Return the [X, Y] coordinate for the center point of the cell that contains the specified text.  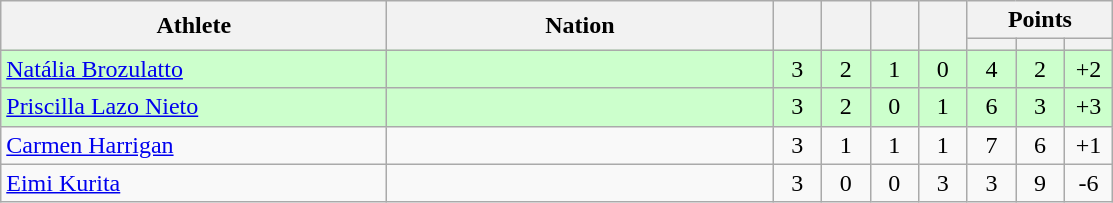
7 [992, 145]
Athlete [194, 26]
4 [992, 69]
Priscilla Lazo Nieto [194, 107]
Nation [580, 26]
+3 [1088, 107]
-6 [1088, 183]
Eimi Kurita [194, 183]
Carmen Harrigan [194, 145]
Natália Brozulatto [194, 69]
9 [1040, 183]
+2 [1088, 69]
Points [1040, 20]
+1 [1088, 145]
